Pinpoint the cell where the given text exists, returning its [X, Y] midpoint coordinate. 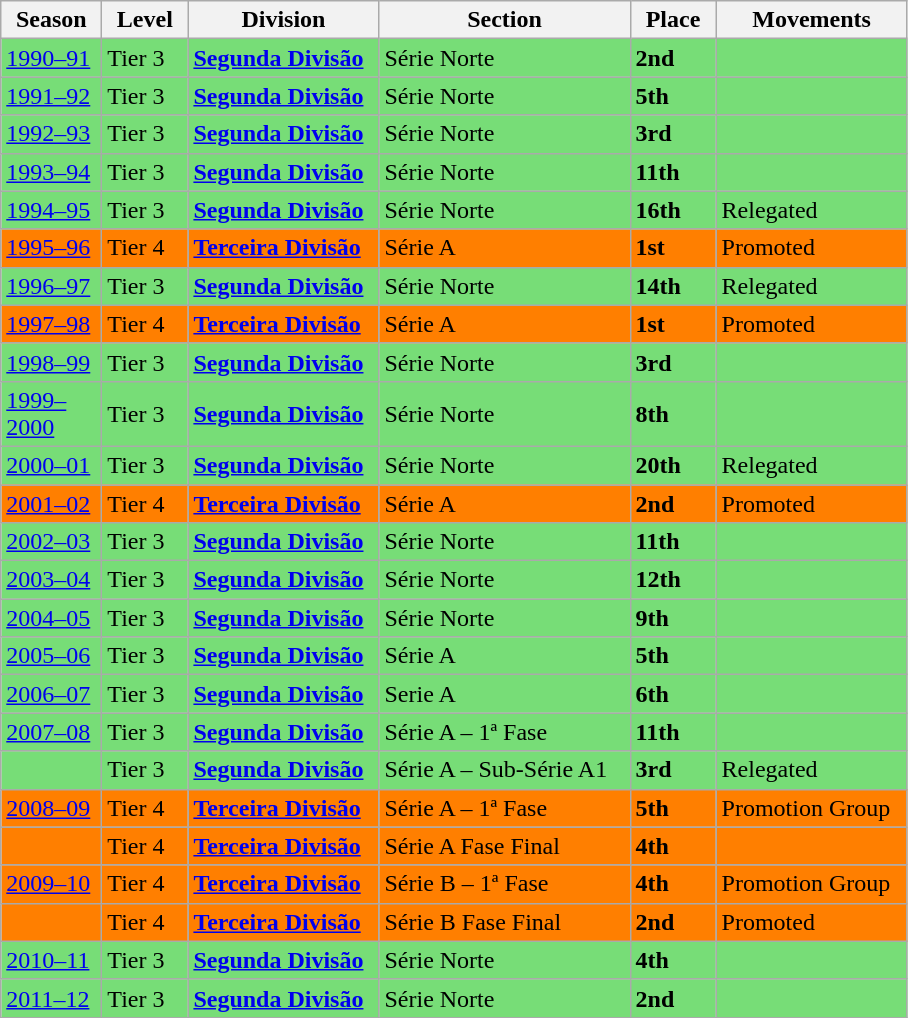
1992–93 [52, 134]
2006–07 [52, 694]
2000–01 [52, 465]
2005–06 [52, 656]
1994–95 [52, 210]
Série A – Sub-Série A1 [504, 770]
2001–02 [52, 503]
Section [504, 20]
1999–2000 [52, 414]
Level [145, 20]
Division [284, 20]
1995–96 [52, 248]
20th [673, 465]
2002–03 [52, 542]
Série A Fase Final [504, 846]
Season [52, 20]
1996–97 [52, 286]
2008–09 [52, 808]
2010–11 [52, 960]
Movements [812, 20]
Série B – 1ª Fase [504, 884]
2004–05 [52, 618]
14th [673, 286]
2007–08 [52, 732]
Série B Fase Final [504, 922]
Place [673, 20]
2003–04 [52, 580]
8th [673, 414]
1990–91 [52, 58]
1993–94 [52, 172]
1998–99 [52, 362]
2009–10 [52, 884]
1997–98 [52, 324]
12th [673, 580]
16th [673, 210]
1991–92 [52, 96]
2011–12 [52, 998]
6th [673, 694]
Serie A [504, 694]
9th [673, 618]
